Determine the (x, y) coordinate at the center of the cell enclosing the given text.  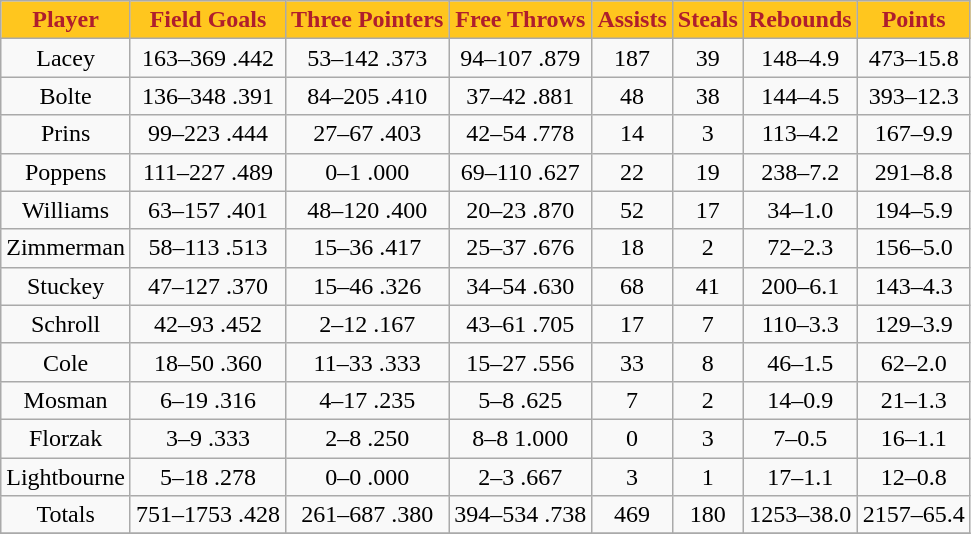
39 (708, 58)
14 (632, 134)
110–3.3 (800, 324)
Rebounds (800, 20)
Field Goals (208, 20)
48 (632, 96)
14–0.9 (800, 400)
2157–65.4 (914, 515)
19 (708, 172)
469 (632, 515)
38 (708, 96)
Steals (708, 20)
33 (632, 362)
200–6.1 (800, 286)
15–36 .417 (368, 248)
180 (708, 515)
17–1.1 (800, 477)
6–19 .316 (208, 400)
156–5.0 (914, 248)
Totals (66, 515)
8 (708, 362)
Lacey (66, 58)
Schroll (66, 324)
291–8.8 (914, 172)
Zimmerman (66, 248)
Three Pointers (368, 20)
393–12.3 (914, 96)
111–227 .489 (208, 172)
41 (708, 286)
53–142 .373 (368, 58)
2–3 .667 (520, 477)
129–3.9 (914, 324)
34–54 .630 (520, 286)
0 (632, 438)
5–8 .625 (520, 400)
Free Throws (520, 20)
37–42 .881 (520, 96)
Player (66, 20)
99–223 .444 (208, 134)
Points (914, 20)
Lightbourne (66, 477)
Poppens (66, 172)
Williams (66, 210)
4–17 .235 (368, 400)
5–18 .278 (208, 477)
113–4.2 (800, 134)
Prins (66, 134)
Mosman (66, 400)
12–0.8 (914, 477)
68 (632, 286)
21–1.3 (914, 400)
194–5.9 (914, 210)
2–12 .167 (368, 324)
48–120 .400 (368, 210)
1 (708, 477)
Florzak (66, 438)
22 (632, 172)
25–37 .676 (520, 248)
Assists (632, 20)
144–4.5 (800, 96)
15–27 .556 (520, 362)
7–0.5 (800, 438)
3–9 .333 (208, 438)
148–4.9 (800, 58)
34–1.0 (800, 210)
473–15.8 (914, 58)
Bolte (66, 96)
72–2.3 (800, 248)
15–46 .326 (368, 286)
18–50 .360 (208, 362)
94–107 .879 (520, 58)
261–687 .380 (368, 515)
8–8 1.000 (520, 438)
238–7.2 (800, 172)
136–348 .391 (208, 96)
46–1.5 (800, 362)
69–110 .627 (520, 172)
47–127 .370 (208, 286)
163–369 .442 (208, 58)
Stuckey (66, 286)
16–1.1 (914, 438)
58–113 .513 (208, 248)
43–61 .705 (520, 324)
42–54 .778 (520, 134)
42–93 .452 (208, 324)
187 (632, 58)
Cole (66, 362)
2–8 .250 (368, 438)
18 (632, 248)
20–23 .870 (520, 210)
394–534 .738 (520, 515)
52 (632, 210)
11–33 .333 (368, 362)
0–0 .000 (368, 477)
143–4.3 (914, 286)
84–205 .410 (368, 96)
63–157 .401 (208, 210)
751–1753 .428 (208, 515)
167–9.9 (914, 134)
0–1 .000 (368, 172)
27–67 .403 (368, 134)
1253–38.0 (800, 515)
62–2.0 (914, 362)
